Identify which cell holds the provided text, then report its (X, Y) central coordinate. 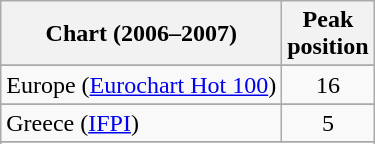
16 (328, 85)
Greece (IFPI) (142, 123)
Peakposition (328, 34)
Chart (2006–2007) (142, 34)
Europe (Eurochart Hot 100) (142, 85)
5 (328, 123)
